Detect which cell encompasses the target text, then output its [X, Y] center coordinate. 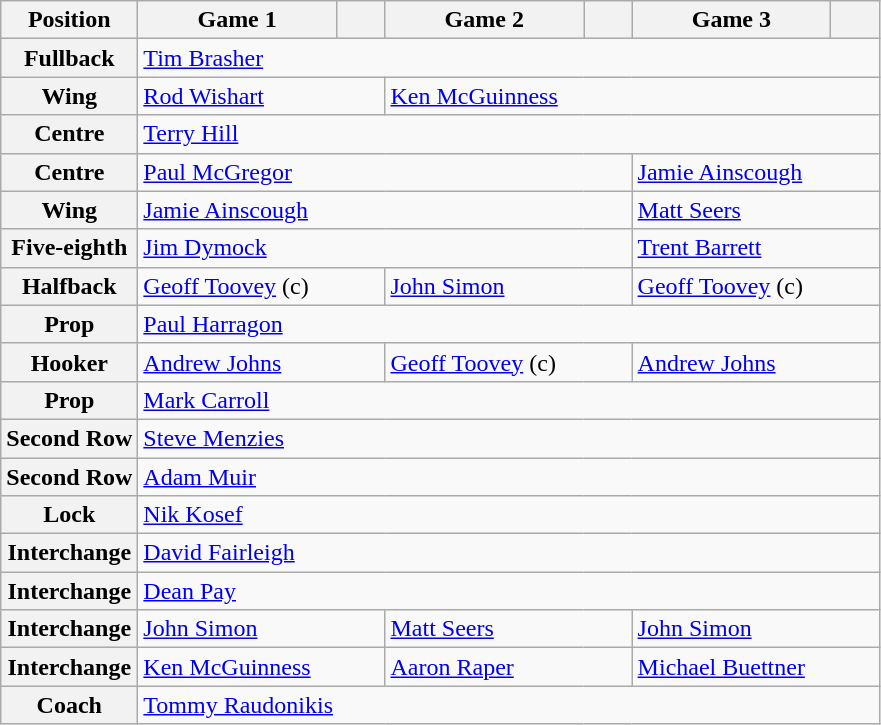
Fullback [70, 58]
Coach [70, 705]
Paul McGregor [385, 172]
Position [70, 20]
Lock [70, 515]
Halfback [70, 286]
Dean Pay [508, 591]
Trent Barrett [756, 248]
Game 2 [484, 20]
Michael Buettner [756, 667]
Five-eighth [70, 248]
Jim Dymock [385, 248]
Hooker [70, 362]
Paul Harragon [508, 324]
David Fairleigh [508, 553]
Game 3 [732, 20]
Steve Menzies [508, 438]
Aaron Raper [508, 667]
Tim Brasher [508, 58]
Adam Muir [508, 477]
Rod Wishart [262, 96]
Game 1 [238, 20]
Mark Carroll [508, 400]
Nik Kosef [508, 515]
Tommy Raudonikis [508, 705]
Terry Hill [508, 134]
